Pinpoint the cell where the given text exists, returning its [x, y] midpoint coordinate. 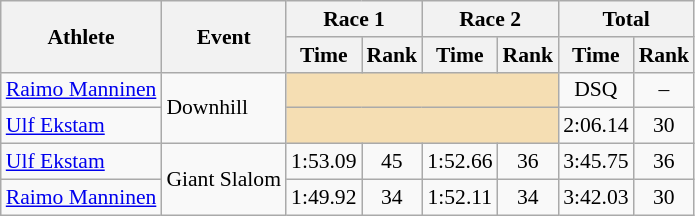
DSQ [596, 90]
1:49.92 [324, 197]
Athlete [82, 36]
Race 1 [354, 19]
3:45.75 [596, 162]
1:53.09 [324, 162]
– [664, 90]
Giant Slalom [224, 180]
Downhill [224, 108]
45 [392, 162]
Total [626, 19]
Event [224, 36]
1:52.11 [460, 197]
1:52.66 [460, 162]
Race 2 [490, 19]
2:06.14 [596, 126]
3:42.03 [596, 197]
